Determine the [x, y] coordinate at the center of the cell enclosing the given text.  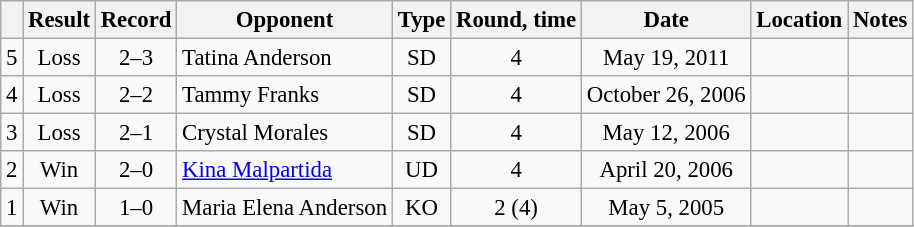
Record [136, 20]
Kina Malpartida [285, 170]
2–3 [136, 58]
3 [12, 133]
2–0 [136, 170]
Notes [880, 20]
Tatina Anderson [285, 58]
Date [666, 20]
April 20, 2006 [666, 170]
1 [12, 208]
2–1 [136, 133]
5 [12, 58]
2 (4) [516, 208]
Opponent [285, 20]
2–2 [136, 95]
2 [12, 170]
Crystal Morales [285, 133]
KO [421, 208]
May 12, 2006 [666, 133]
Result [60, 20]
Maria Elena Anderson [285, 208]
May 19, 2011 [666, 58]
Round, time [516, 20]
UD [421, 170]
October 26, 2006 [666, 95]
Type [421, 20]
May 5, 2005 [666, 208]
Location [800, 20]
1–0 [136, 208]
Tammy Franks [285, 95]
